Determine the [x, y] coordinate at the center of the cell enclosing the given text.  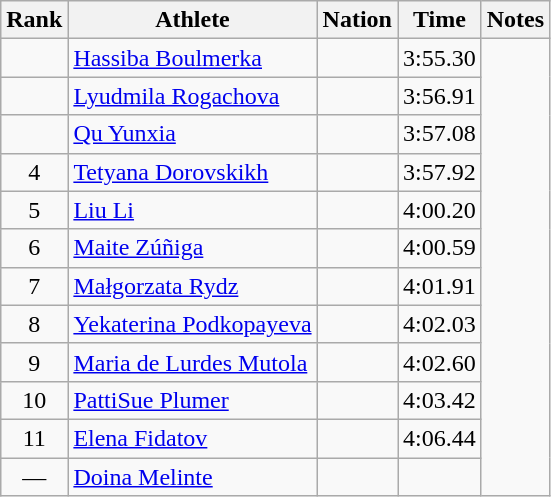
9 [34, 362]
4:03.42 [440, 400]
Yekaterina Podkopayeva [192, 324]
Time [440, 20]
Tetyana Dorovskikh [192, 172]
5 [34, 210]
PattiSue Plumer [192, 400]
Notes [515, 20]
— [34, 477]
4 [34, 172]
Maria de Lurdes Mutola [192, 362]
Athlete [192, 20]
Rank [34, 20]
11 [34, 438]
4:00.59 [440, 248]
4:02.03 [440, 324]
Liu Li [192, 210]
Elena Fidatov [192, 438]
6 [34, 248]
4:02.60 [440, 362]
4:01.91 [440, 286]
Doina Melinte [192, 477]
8 [34, 324]
Nation [357, 20]
Qu Yunxia [192, 134]
Maite Zúñiga [192, 248]
Hassiba Boulmerka [192, 58]
Lyudmila Rogachova [192, 96]
Małgorzata Rydz [192, 286]
3:57.08 [440, 134]
3:57.92 [440, 172]
3:56.91 [440, 96]
3:55.30 [440, 58]
10 [34, 400]
4:06.44 [440, 438]
7 [34, 286]
4:00.20 [440, 210]
